Detect which cell encompasses the target text, then output its [x, y] center coordinate. 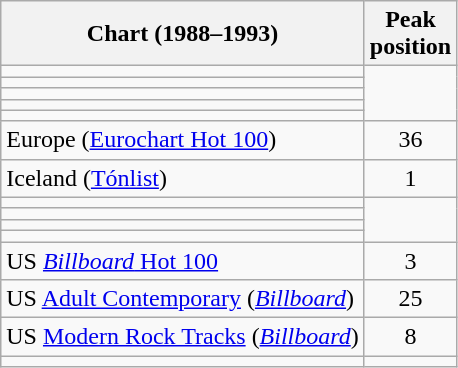
36 [410, 140]
Iceland (Tónlist) [183, 178]
1 [410, 178]
25 [410, 299]
8 [410, 337]
3 [410, 261]
Chart (1988–1993) [183, 34]
US Billboard Hot 100 [183, 261]
US Adult Contemporary (Billboard) [183, 299]
Peakposition [410, 34]
Europe (Eurochart Hot 100) [183, 140]
US Modern Rock Tracks (Billboard) [183, 337]
